Detect which cell encompasses the target text, then output its (x, y) center coordinate. 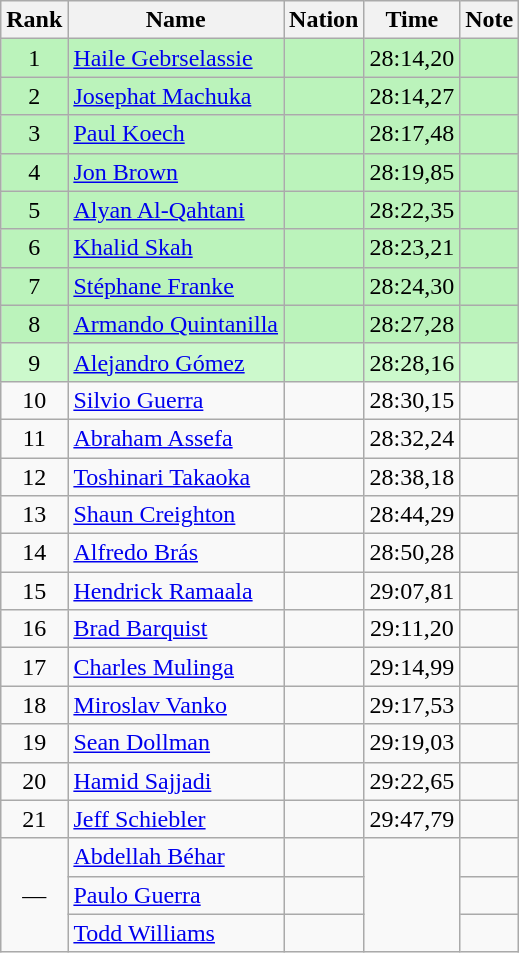
Brad Barquist (176, 629)
2 (34, 96)
Hamid Sajjadi (176, 781)
19 (34, 743)
28:27,28 (412, 324)
29:22,65 (412, 781)
Todd Williams (176, 933)
11 (34, 438)
29:47,79 (412, 819)
3 (34, 134)
6 (34, 248)
Paulo Guerra (176, 895)
28:23,21 (412, 248)
Josephat Machuka (176, 96)
Note (490, 20)
— (34, 895)
15 (34, 591)
Haile Gebrselassie (176, 58)
21 (34, 819)
Abraham Assefa (176, 438)
Alfredo Brás (176, 553)
28:28,16 (412, 362)
28:14,20 (412, 58)
12 (34, 477)
Rank (34, 20)
16 (34, 629)
Charles Mulinga (176, 667)
Khalid Skah (176, 248)
5 (34, 210)
Shaun Creighton (176, 515)
18 (34, 705)
Time (412, 20)
13 (34, 515)
28:30,15 (412, 400)
28:32,24 (412, 438)
28:17,48 (412, 134)
Jeff Schiebler (176, 819)
28:22,35 (412, 210)
Armando Quintanilla (176, 324)
20 (34, 781)
9 (34, 362)
Miroslav Vanko (176, 705)
29:17,53 (412, 705)
7 (34, 286)
28:44,29 (412, 515)
Stéphane Franke (176, 286)
29:11,20 (412, 629)
29:07,81 (412, 591)
4 (34, 172)
Silvio Guerra (176, 400)
Jon Brown (176, 172)
29:14,99 (412, 667)
Name (176, 20)
Alyan Al-Qahtani (176, 210)
Nation (324, 20)
1 (34, 58)
28:24,30 (412, 286)
Alejandro Gómez (176, 362)
28:19,85 (412, 172)
8 (34, 324)
17 (34, 667)
Hendrick Ramaala (176, 591)
29:19,03 (412, 743)
28:14,27 (412, 96)
Toshinari Takaoka (176, 477)
Paul Koech (176, 134)
Abdellah Béhar (176, 857)
28:38,18 (412, 477)
10 (34, 400)
Sean Dollman (176, 743)
14 (34, 553)
28:50,28 (412, 553)
